Scan for the cell matching the given text and deliver its [X, Y] coordinate at center. 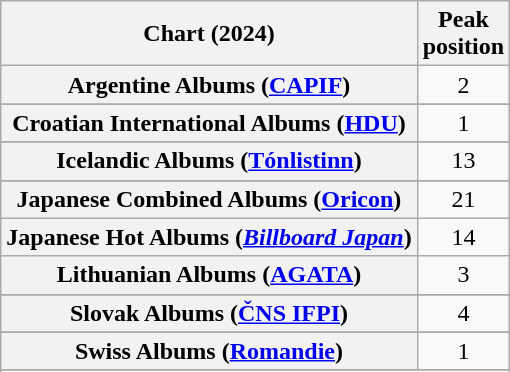
Icelandic Albums (Tónlistinn) [209, 161]
Chart (2024) [209, 34]
Lithuanian Albums (AGATA) [209, 275]
Peakposition [463, 34]
3 [463, 275]
4 [463, 313]
13 [463, 161]
Argentine Albums (CAPIF) [209, 85]
14 [463, 237]
Slovak Albums (ČNS IFPI) [209, 313]
Croatian International Albums (HDU) [209, 123]
21 [463, 199]
Japanese Combined Albums (Oricon) [209, 199]
Swiss Albums (Romandie) [209, 351]
2 [463, 85]
Japanese Hot Albums (Billboard Japan) [209, 237]
